Provide the [x, y] coordinate of the cell's center where the given text is located.  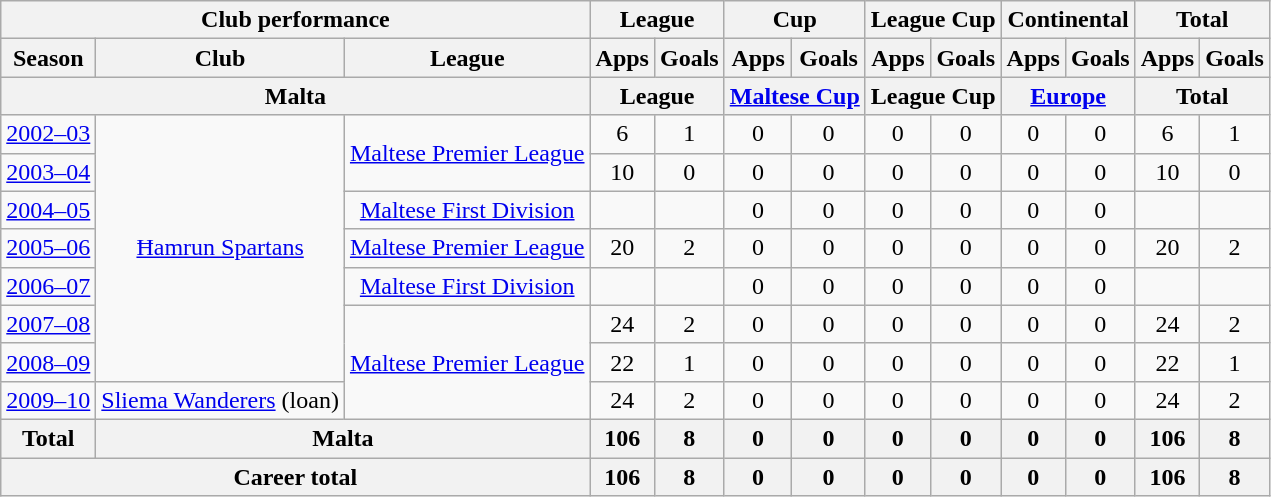
2008–09 [48, 362]
Cup [794, 20]
Sliema Wanderers (loan) [220, 400]
2009–10 [48, 400]
Continental [1068, 20]
Club performance [296, 20]
Europe [1068, 96]
Maltese Cup [794, 96]
2002–03 [48, 134]
2006–07 [48, 286]
Career total [296, 477]
Season [48, 58]
2007–08 [48, 324]
2003–04 [48, 172]
2005–06 [48, 248]
2004–05 [48, 210]
Club [220, 58]
Ħamrun Spartans [220, 248]
